Extract the (x, y) coordinate from the center of the cell holding the provided text.  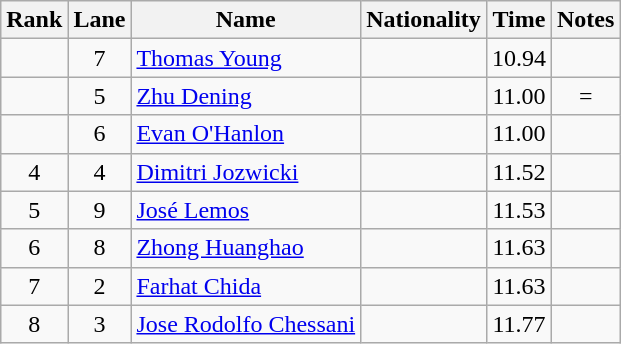
Thomas Young (246, 58)
= (585, 96)
Dimitri Jozwicki (246, 172)
Rank (34, 20)
11.52 (518, 172)
10.94 (518, 58)
11.77 (518, 324)
Zhong Huanghao (246, 248)
Evan O'Hanlon (246, 134)
11.53 (518, 210)
3 (100, 324)
Notes (585, 20)
Name (246, 20)
Zhu Dening (246, 96)
Time (518, 20)
Lane (100, 20)
Farhat Chida (246, 286)
Jose Rodolfo Chessani (246, 324)
9 (100, 210)
2 (100, 286)
Nationality (424, 20)
José Lemos (246, 210)
